From the cell containing the given text, extract its center point as (X, Y) coordinate. 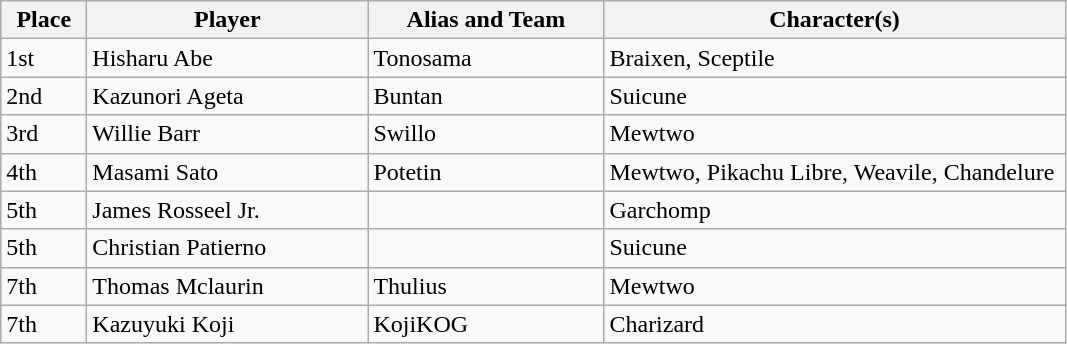
Willie Barr (228, 134)
Masami Sato (228, 172)
2nd (44, 96)
Character(s) (834, 20)
Tonosama (486, 58)
Christian Patierno (228, 248)
Braixen, Sceptile (834, 58)
3rd (44, 134)
Player (228, 20)
1st (44, 58)
Thomas Mclaurin (228, 286)
Thulius (486, 286)
Kazunori Ageta (228, 96)
Swillo (486, 134)
Buntan (486, 96)
Place (44, 20)
Charizard (834, 324)
Garchomp (834, 210)
Potetin (486, 172)
James Rosseel Jr. (228, 210)
Kazuyuki Koji (228, 324)
KojiKOG (486, 324)
Hisharu Abe (228, 58)
4th (44, 172)
Alias and Team (486, 20)
Mewtwo, Pikachu Libre, Weavile, Chandelure (834, 172)
